Find where the given text appears and provide that cell's center as (X, Y) coordinate. 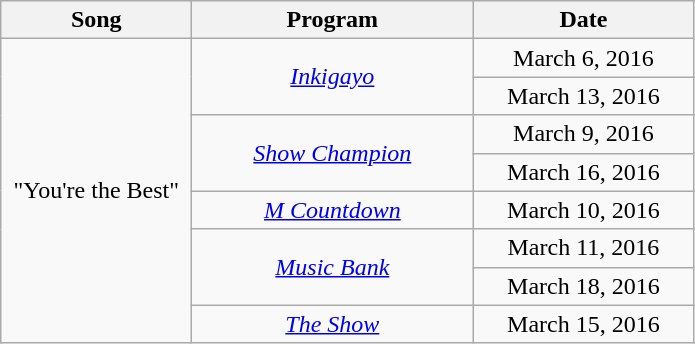
March 16, 2016 (584, 172)
The Show (332, 324)
March 13, 2016 (584, 96)
Song (96, 20)
Show Champion (332, 153)
March 10, 2016 (584, 210)
March 15, 2016 (584, 324)
March 6, 2016 (584, 58)
March 18, 2016 (584, 286)
Program (332, 20)
Inkigayo (332, 77)
March 9, 2016 (584, 134)
March 11, 2016 (584, 248)
M Countdown (332, 210)
"You're the Best" (96, 191)
Music Bank (332, 267)
Date (584, 20)
